Output the (x, y) coordinate of the center of the cell containing the given text.  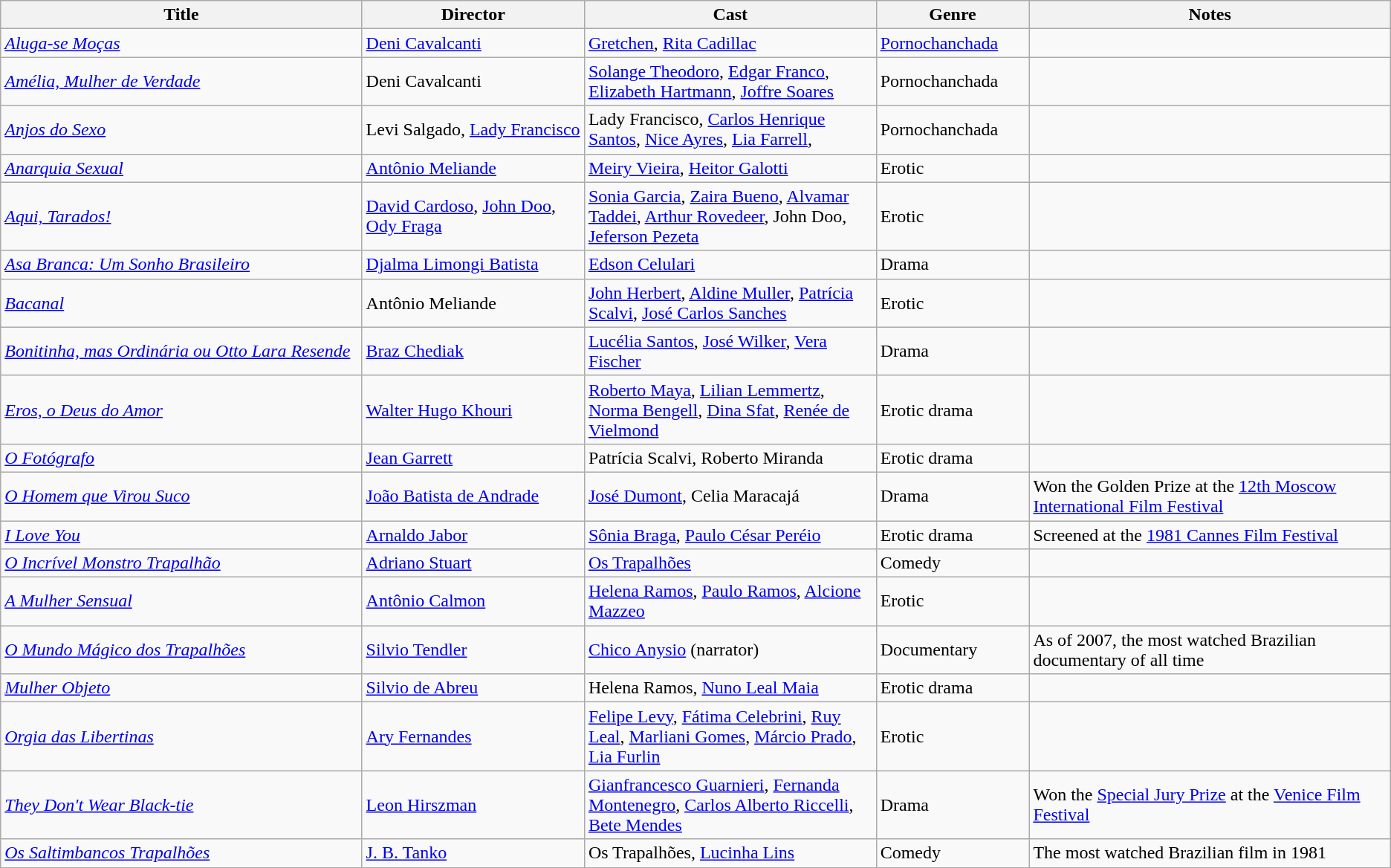
O Homem que Virou Suco (181, 496)
Aluga-se Moças (181, 43)
Helena Ramos, Nuno Leal Maia (730, 688)
José Dumont, Celia Maracajá (730, 496)
I Love You (181, 534)
Adriano Stuart (473, 563)
Felipe Levy, Fátima Celebrini, Ruy Leal, Marliani Gomes, Márcio Prado, Lia Furlin (730, 736)
Solange Theodoro, Edgar Franco, Elizabeth Hartmann, Joffre Soares (730, 82)
They Don't Wear Black-tie (181, 805)
Gretchen, Rita Cadillac (730, 43)
Director (473, 15)
Anjos do Sexo (181, 129)
Title (181, 15)
Jean Garrett (473, 458)
As of 2007, the most watched Brazilian documentary of all time (1210, 650)
Lady Francisco, Carlos Henrique Santos, Nice Ayres, Lia Farrell, (730, 129)
Djalma Limongi Batista (473, 265)
Patrícia Scalvi, Roberto Miranda (730, 458)
David Cardoso, John Doo, Ody Fraga (473, 216)
João Batista de Andrade (473, 496)
Sônia Braga, Paulo César Peréio (730, 534)
Anarquia Sexual (181, 168)
Screened at the 1981 Cannes Film Festival (1210, 534)
O Fotógrafo (181, 458)
Meiry Vieira, Heitor Galotti (730, 168)
Mulher Objeto (181, 688)
Ary Fernandes (473, 736)
Won the Special Jury Prize at the Venice Film Festival (1210, 805)
Walter Hugo Khouri (473, 409)
Chico Anysio (narrator) (730, 650)
Aqui, Tarados! (181, 216)
A Mulher Sensual (181, 602)
John Herbert, Aldine Muller, Patrícia Scalvi, José Carlos Sanches (730, 303)
Sonia Garcia, Zaira Bueno, Alvamar Taddei, Arthur Rovedeer, John Doo, Jeferson Pezeta (730, 216)
Amélia, Mulher de Verdade (181, 82)
Bacanal (181, 303)
Notes (1210, 15)
Bonitinha, mas Ordinária ou Otto Lara Resende (181, 351)
Braz Chediak (473, 351)
Leon Hirszman (473, 805)
Asa Branca: Um Sonho Brasileiro (181, 265)
Gianfrancesco Guarnieri, Fernanda Montenegro, Carlos Alberto Riccelli, Bete Mendes (730, 805)
Os Trapalhões (730, 563)
Documentary (953, 650)
Silvio Tendler (473, 650)
Orgia das Libertinas (181, 736)
Eros, o Deus do Amor (181, 409)
Genre (953, 15)
Silvio de Abreu (473, 688)
Os Trapalhões, Lucinha Lins (730, 853)
Won the Golden Prize at the 12th Moscow International Film Festival (1210, 496)
The most watched Brazilian film in 1981 (1210, 853)
J. B. Tanko (473, 853)
O Mundo Mágico dos Trapalhões (181, 650)
Antônio Calmon (473, 602)
Os Saltimbancos Trapalhões (181, 853)
Arnaldo Jabor (473, 534)
Cast (730, 15)
Levi Salgado, Lady Francisco (473, 129)
Edson Celulari (730, 265)
Roberto Maya, Lilian Lemmertz, Norma Bengell, Dina Sfat, Renée de Vielmond (730, 409)
O Incrível Monstro Trapalhão (181, 563)
Helena Ramos, Paulo Ramos, Alcione Mazzeo (730, 602)
Lucélia Santos, José Wilker, Vera Fischer (730, 351)
